Capture the cell that displays the provided text and extract its [x, y] central coordinate. 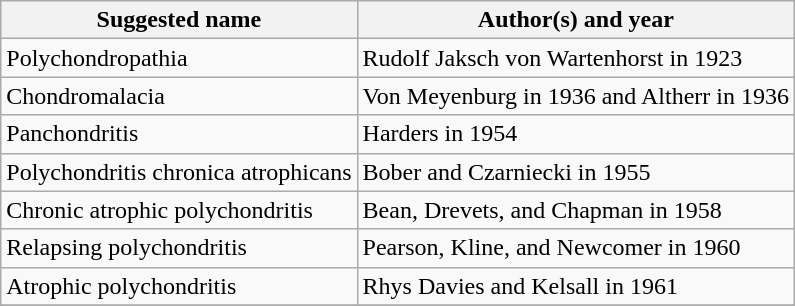
Von Meyenburg in 1936 and Altherr in 1936 [576, 96]
Atrophic polychondritis [179, 286]
Chondromalacia [179, 96]
Harders in 1954 [576, 134]
Rudolf Jaksch von Wartenhorst in 1923 [576, 58]
Bean, Drevets, and Chapman in 1958 [576, 210]
Author(s) and year [576, 20]
Chronic atrophic polychondritis [179, 210]
Polychondropathia [179, 58]
Polychondritis chronica atrophicans [179, 172]
Rhys Davies and Kelsall in 1961 [576, 286]
Suggested name [179, 20]
Bober and Czarniecki in 1955 [576, 172]
Pearson, Kline, and Newcomer in 1960 [576, 248]
Panchondritis [179, 134]
Relapsing polychondritis [179, 248]
